Identify which cell holds the provided text, then report its (X, Y) central coordinate. 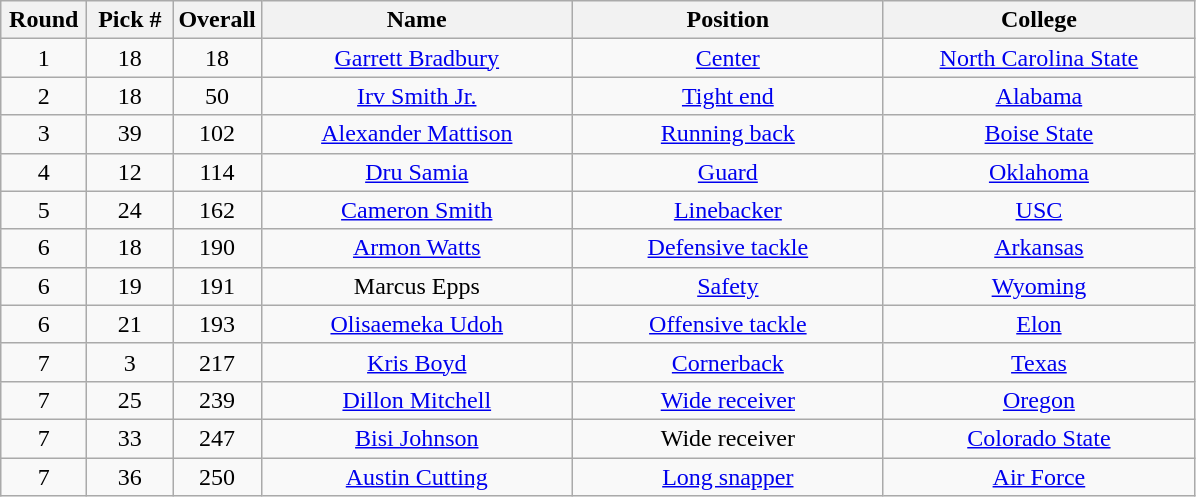
Boise State (1038, 134)
102 (217, 134)
College (1038, 20)
Linebacker (728, 210)
Elon (1038, 324)
239 (217, 400)
Irv Smith Jr. (416, 96)
247 (217, 438)
Long snapper (728, 477)
2 (44, 96)
5 (44, 210)
4 (44, 172)
190 (217, 248)
Texas (1038, 362)
25 (130, 400)
Air Force (1038, 477)
Name (416, 20)
24 (130, 210)
Oregon (1038, 400)
USC (1038, 210)
12 (130, 172)
33 (130, 438)
250 (217, 477)
Dru Samia (416, 172)
217 (217, 362)
Center (728, 58)
50 (217, 96)
Offensive tackle (728, 324)
Wyoming (1038, 286)
Cornerback (728, 362)
39 (130, 134)
193 (217, 324)
Garrett Bradbury (416, 58)
Overall (217, 20)
Round (44, 20)
Guard (728, 172)
Armon Watts (416, 248)
Defensive tackle (728, 248)
Colorado State (1038, 438)
191 (217, 286)
Alabama (1038, 96)
Position (728, 20)
19 (130, 286)
1 (44, 58)
Running back (728, 134)
36 (130, 477)
Safety (728, 286)
Dillon Mitchell (416, 400)
Austin Cutting (416, 477)
Pick # (130, 20)
21 (130, 324)
Tight end (728, 96)
Oklahoma (1038, 172)
Olisaemeka Udoh (416, 324)
Cameron Smith (416, 210)
Arkansas (1038, 248)
Bisi Johnson (416, 438)
Alexander Mattison (416, 134)
Kris Boyd (416, 362)
114 (217, 172)
162 (217, 210)
North Carolina State (1038, 58)
Marcus Epps (416, 286)
